Return the [x, y] coordinate for the center point of the cell that contains the specified text.  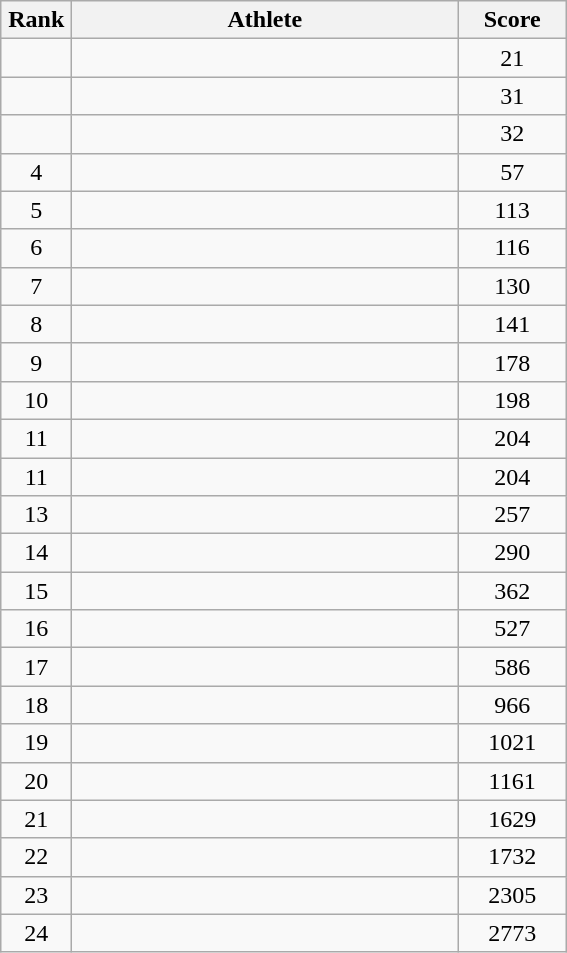
113 [512, 210]
4 [36, 172]
18 [36, 705]
7 [36, 286]
1629 [512, 819]
10 [36, 400]
24 [36, 933]
966 [512, 705]
586 [512, 667]
290 [512, 553]
6 [36, 248]
57 [512, 172]
32 [512, 134]
362 [512, 591]
17 [36, 667]
1161 [512, 781]
116 [512, 248]
1732 [512, 857]
19 [36, 743]
13 [36, 515]
178 [512, 362]
Rank [36, 20]
1021 [512, 743]
23 [36, 895]
20 [36, 781]
16 [36, 629]
31 [512, 96]
Score [512, 20]
198 [512, 400]
9 [36, 362]
22 [36, 857]
Athlete [265, 20]
5 [36, 210]
15 [36, 591]
130 [512, 286]
14 [36, 553]
527 [512, 629]
257 [512, 515]
141 [512, 324]
2305 [512, 895]
2773 [512, 933]
8 [36, 324]
